Capture the cell that displays the provided text and extract its [x, y] central coordinate. 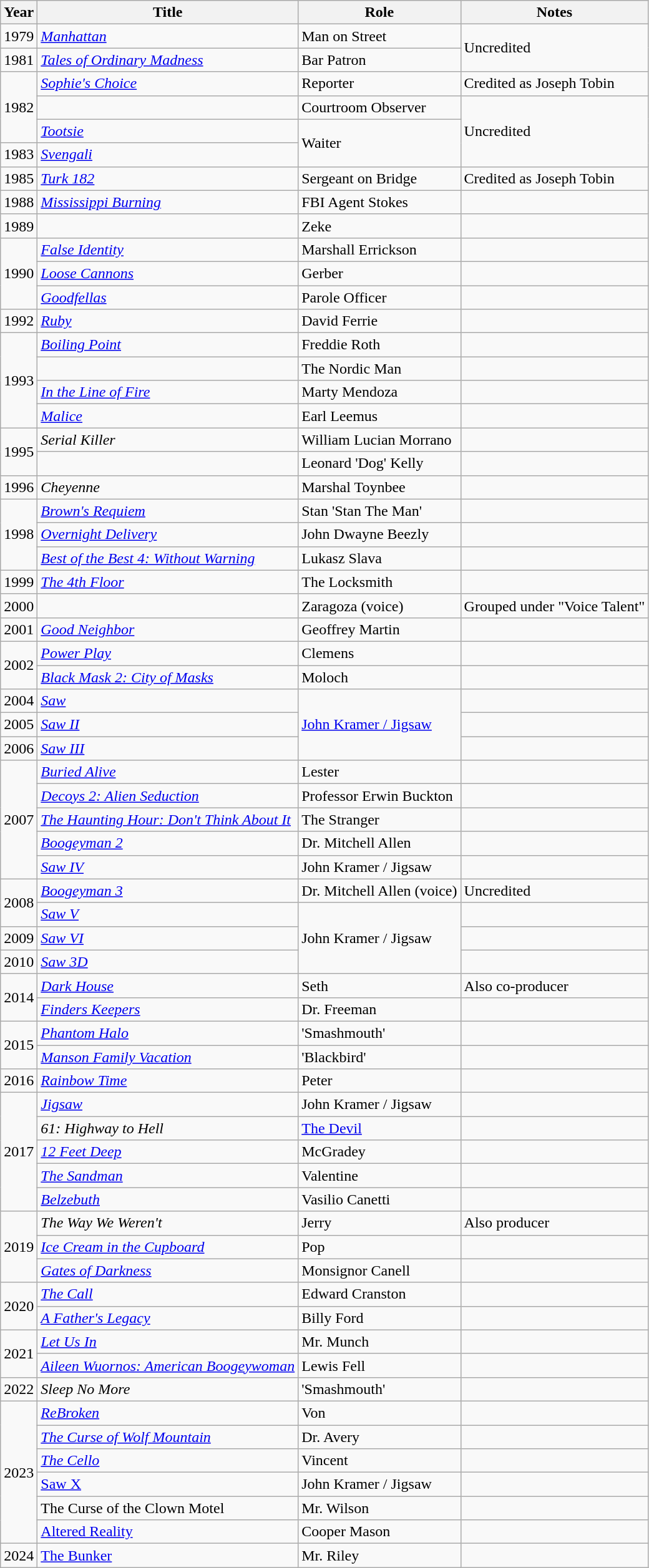
Dr. Avery [379, 1436]
1983 [19, 155]
2023 [19, 1472]
2008 [19, 903]
1990 [19, 273]
Saw X [168, 1484]
Malice [168, 416]
1982 [19, 107]
The Call [168, 1294]
Zeke [379, 226]
2017 [19, 1152]
Buried Alive [168, 772]
McGradey [379, 1152]
David Ferrie [379, 321]
Power Play [168, 653]
2020 [19, 1306]
Brown's Requiem [168, 511]
2024 [19, 1556]
Aileen Wuornos: American Boogeywoman [168, 1365]
Lester [379, 772]
Sophie's Choice [168, 84]
61: Highway to Hell [168, 1128]
The Curse of the Clown Motel [168, 1508]
Monsignor Canell [379, 1270]
Boogeyman 2 [168, 843]
Dr. Mitchell Allen [379, 843]
Reporter [379, 84]
2002 [19, 665]
A Father's Legacy [168, 1318]
The Bunker [168, 1556]
Marshal Toynbee [379, 487]
Manson Family Vacation [168, 1057]
2016 [19, 1081]
Geoffrey Martin [379, 629]
Dr. Freeman [379, 1009]
1995 [19, 452]
The 4th Floor [168, 582]
2006 [19, 748]
Manhattan [168, 36]
Marty Mendoza [379, 392]
1985 [19, 178]
Zaragoza (voice) [379, 606]
Phantom Halo [168, 1033]
Saw V [168, 914]
Saw III [168, 748]
Saw IV [168, 867]
Tales of Ordinary Madness [168, 60]
Goodfellas [168, 298]
Also co-producer [554, 985]
Freddie Roth [379, 345]
Title [168, 12]
Cheyenne [168, 487]
2010 [19, 962]
Gerber [379, 273]
In the Line of Fire [168, 392]
1979 [19, 36]
1988 [19, 202]
Courtroom Observer [379, 107]
Lukasz Slava [379, 558]
John Dwayne Beezly [379, 535]
Pop [379, 1247]
Overnight Delivery [168, 535]
1998 [19, 535]
2007 [19, 820]
2000 [19, 606]
Dr. Mitchell Allen (voice) [379, 891]
Marshall Errickson [379, 249]
The Nordic Man [379, 369]
2001 [19, 629]
The Way We Weren't [168, 1223]
Clemens [379, 653]
Rainbow Time [168, 1081]
2021 [19, 1353]
FBI Agent Stokes [379, 202]
Altered Reality [168, 1532]
Vasilio Canetti [379, 1199]
The Locksmith [379, 582]
Saw VI [168, 938]
Mr. Wilson [379, 1508]
False Identity [168, 249]
Dark House [168, 985]
Cooper Mason [379, 1532]
Ruby [168, 321]
Man on Street [379, 36]
Billy Ford [379, 1318]
The Haunting Hour: Don't Think About It [168, 820]
1992 [19, 321]
Waiter [379, 143]
Boiling Point [168, 345]
Seth [379, 985]
Loose Cannons [168, 273]
2022 [19, 1389]
Best of the Best 4: Without Warning [168, 558]
Boogeyman 3 [168, 891]
Serial Killer [168, 440]
Decoys 2: Alien Seduction [168, 796]
Let Us In [168, 1342]
Tootsie [168, 131]
Grouped under "Voice Talent" [554, 606]
Jigsaw [168, 1105]
Mississippi Burning [168, 202]
Saw 3D [168, 962]
2009 [19, 938]
2004 [19, 701]
Earl Leemus [379, 416]
The Stranger [379, 820]
Ice Cream in the Cupboard [168, 1247]
Professor Erwin Buckton [379, 796]
Mr. Riley [379, 1556]
Peter [379, 1081]
Mr. Munch [379, 1342]
The Curse of Wolf Mountain [168, 1436]
Sergeant on Bridge [379, 178]
The Devil [379, 1128]
Saw [168, 701]
2005 [19, 725]
Lewis Fell [379, 1365]
Sleep No More [168, 1389]
1993 [19, 380]
Notes [554, 12]
The Cello [168, 1461]
1981 [19, 60]
Also producer [554, 1223]
Leonard 'Dog' Kelly [379, 463]
Jerry [379, 1223]
Moloch [379, 677]
Belzebuth [168, 1199]
1989 [19, 226]
Svengali [168, 155]
2019 [19, 1247]
Saw II [168, 725]
Good Neighbor [168, 629]
'Blackbird' [379, 1057]
1999 [19, 582]
Stan 'Stan The Man' [379, 511]
2015 [19, 1045]
12 Feet Deep [168, 1152]
William Lucian Morrano [379, 440]
ReBroken [168, 1413]
2014 [19, 997]
Finders Keepers [168, 1009]
Year [19, 12]
Parole Officer [379, 298]
Valentine [379, 1176]
Role [379, 12]
Gates of Darkness [168, 1270]
Edward Cranston [379, 1294]
Bar Patron [379, 60]
Turk 182 [168, 178]
1996 [19, 487]
Von [379, 1413]
Vincent [379, 1461]
Black Mask 2: City of Masks [168, 677]
The Sandman [168, 1176]
